Extract the (X, Y) coordinate from the center of the cell holding the provided text.  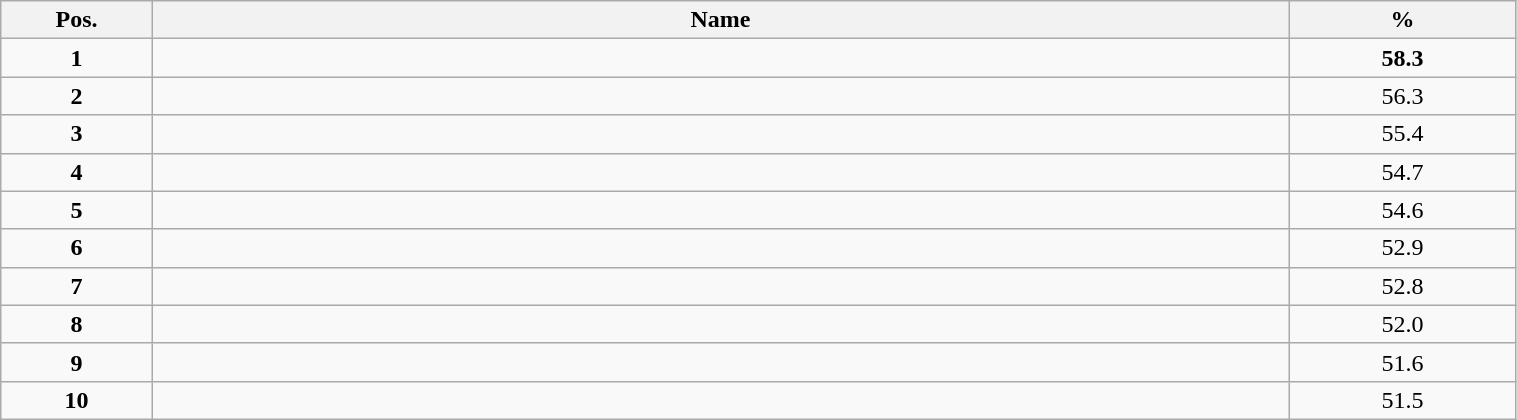
4 (77, 172)
5 (77, 210)
52.8 (1402, 286)
9 (77, 362)
Pos. (77, 20)
Name (720, 20)
3 (77, 134)
7 (77, 286)
55.4 (1402, 134)
54.7 (1402, 172)
8 (77, 324)
1 (77, 58)
54.6 (1402, 210)
58.3 (1402, 58)
51.5 (1402, 400)
52.9 (1402, 248)
10 (77, 400)
% (1402, 20)
51.6 (1402, 362)
56.3 (1402, 96)
52.0 (1402, 324)
6 (77, 248)
2 (77, 96)
